Locate the cell with the specified text and output its (X, Y) center coordinate. 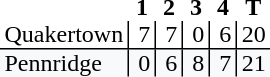
Pennridge (64, 63)
21 (253, 63)
20 (253, 35)
Quakertown (64, 35)
8 (196, 63)
